Output the (X, Y) coordinate of the center of the cell containing the given text.  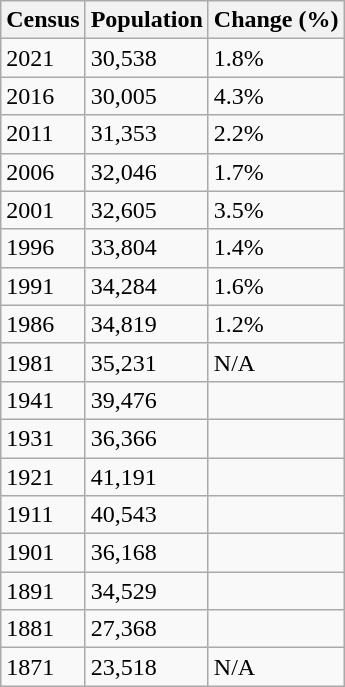
35,231 (146, 362)
40,543 (146, 515)
34,284 (146, 286)
1941 (43, 400)
1.6% (276, 286)
2011 (43, 134)
1.2% (276, 324)
1.7% (276, 172)
1981 (43, 362)
Population (146, 20)
Change (%) (276, 20)
1871 (43, 667)
3.5% (276, 210)
2.2% (276, 134)
1.4% (276, 248)
1.8% (276, 58)
34,819 (146, 324)
33,804 (146, 248)
2021 (43, 58)
41,191 (146, 477)
Census (43, 20)
36,168 (146, 553)
32,046 (146, 172)
34,529 (146, 591)
1901 (43, 553)
4.3% (276, 96)
23,518 (146, 667)
1986 (43, 324)
1911 (43, 515)
1921 (43, 477)
1931 (43, 438)
2001 (43, 210)
31,353 (146, 134)
27,368 (146, 629)
1881 (43, 629)
36,366 (146, 438)
30,538 (146, 58)
2006 (43, 172)
39,476 (146, 400)
30,005 (146, 96)
1991 (43, 286)
32,605 (146, 210)
2016 (43, 96)
1996 (43, 248)
1891 (43, 591)
